For the text-containing cell, return its midpoint in (x, y) coordinate format. 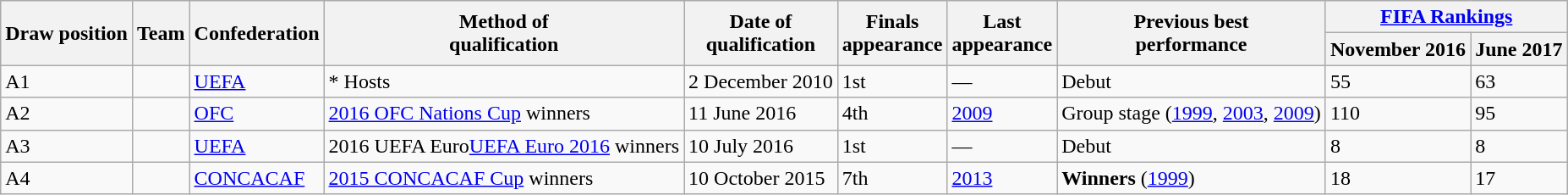
10 October 2015 (761, 178)
Team (161, 33)
Winners (1999) (1192, 178)
A3 (67, 146)
2013 (1002, 178)
A4 (67, 178)
63 (1519, 81)
Date ofqualification (761, 33)
Group stage (1999, 2003, 2009) (1192, 114)
* Hosts (504, 81)
Finalsappearance (892, 33)
2009 (1002, 114)
Previous bestperformance (1192, 33)
2015 CONCACAF Cup winners (504, 178)
A2 (67, 114)
95 (1519, 114)
November 2016 (1397, 49)
4th (892, 114)
11 June 2016 (761, 114)
Lastappearance (1002, 33)
110 (1397, 114)
Method ofqualification (504, 33)
17 (1519, 178)
7th (892, 178)
55 (1397, 81)
2016 OFC Nations Cup winners (504, 114)
2016 UEFA EuroUEFA Euro 2016 winners (504, 146)
FIFA Rankings (1446, 17)
18 (1397, 178)
Confederation (257, 33)
A1 (67, 81)
CONCACAF (257, 178)
10 July 2016 (761, 146)
2 December 2010 (761, 81)
Draw position (67, 33)
June 2017 (1519, 49)
OFC (257, 114)
